Return the (X, Y) coordinate for the center point of the cell that contains the specified text.  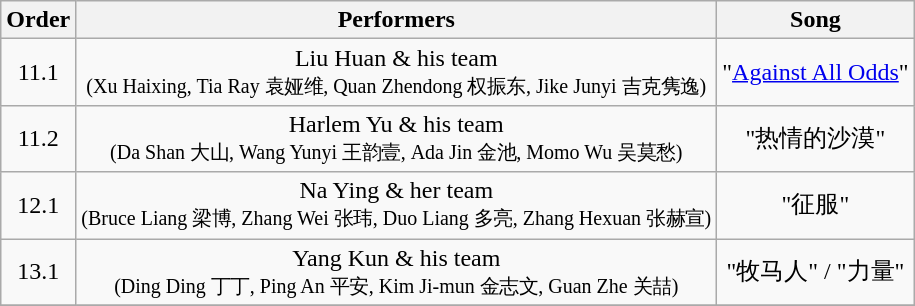
Yang Kun & his team (Ding Ding 丁丁, Ping An 平安, Kim Ji-mun 金志文, Guan Zhe 关喆) (396, 272)
Song (816, 20)
Liu Huan & his team (Xu Haixing, Tia Ray 袁娅维, Quan Zhendong 权振东, Jike Junyi 吉克隽逸) (396, 72)
11.2 (38, 138)
Harlem Yu & his team (Da Shan 大山, Wang Yunyi 王韵壹, Ada Jin 金池, Momo Wu 吴莫愁) (396, 138)
"牧马人" / "力量" (816, 272)
Order (38, 20)
"热情的沙漠" (816, 138)
12.1 (38, 206)
Na Ying & her team (Bruce Liang 梁博, Zhang Wei 张玮, Duo Liang 多亮, Zhang Hexuan 张赫宣) (396, 206)
"Against All Odds" (816, 72)
Performers (396, 20)
13.1 (38, 272)
"征服" (816, 206)
11.1 (38, 72)
